Locate the cell with the specified text and output its (X, Y) center coordinate. 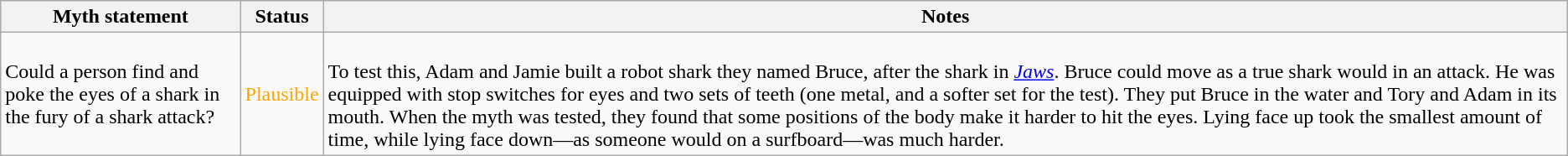
Notes (945, 17)
Status (281, 17)
Plausible (281, 94)
Could a person find and poke the eyes of a shark in the fury of a shark attack? (121, 94)
Myth statement (121, 17)
